Return [X, Y] of the center of cell containing provided text 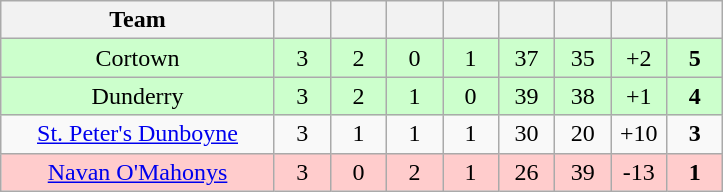
30 [527, 134]
Navan O'Mahonys [138, 172]
Team [138, 20]
5 [695, 58]
+2 [639, 58]
26 [527, 172]
20 [583, 134]
35 [583, 58]
Dunderry [138, 96]
-13 [639, 172]
+1 [639, 96]
St. Peter's Dunboyne [138, 134]
4 [695, 96]
38 [583, 96]
37 [527, 58]
+10 [639, 134]
Cortown [138, 58]
